From the cell containing the given text, extract its center point as (x, y) coordinate. 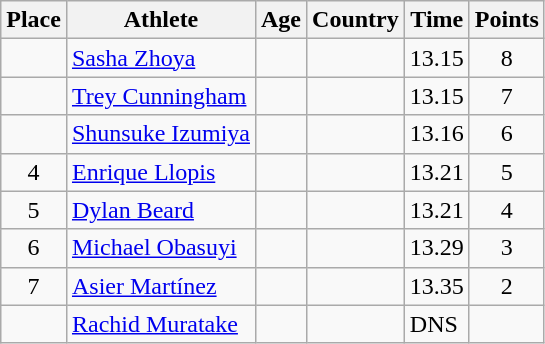
Place (34, 20)
Asier Martínez (160, 286)
Athlete (160, 20)
13.16 (436, 134)
Michael Obasuyi (160, 248)
3 (506, 248)
Time (436, 20)
Country (356, 20)
Age (280, 20)
Rachid Muratake (160, 324)
13.29 (436, 248)
Dylan Beard (160, 210)
2 (506, 286)
Sasha Zhoya (160, 58)
Trey Cunningham (160, 96)
8 (506, 58)
Enrique Llopis (160, 172)
13.35 (436, 286)
DNS (436, 324)
Points (506, 20)
Shunsuke Izumiya (160, 134)
